From the cell containing the given text, extract its center point as (X, Y) coordinate. 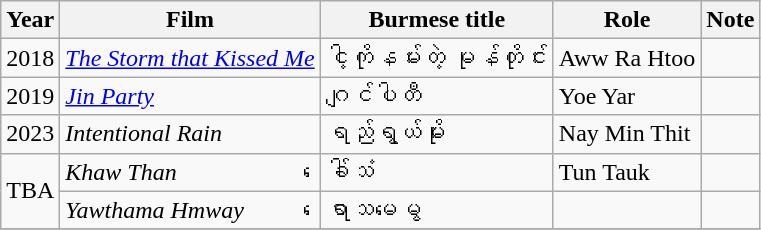
Aww Ra Htoo (627, 58)
ဂျင်ပါတီ (436, 96)
Nay Min Thit (627, 134)
TBA (30, 191)
2019 (30, 96)
Note (730, 20)
The Storm that Kissed Me (190, 58)
Khaw Than (190, 172)
Jin Party (190, 96)
2023 (30, 134)
Yawthama Hmway (190, 210)
Year (30, 20)
Burmese title (436, 20)
ရည်ရွယ်မိုး (436, 134)
ငါ့ကိုနမ်းတဲ့ မုန်တိုင်း (436, 58)
ရောသမမွေ (436, 210)
Tun Tauk (627, 172)
Film (190, 20)
Intentional Rain (190, 134)
ခေါ်သံ (436, 172)
Yoe Yar (627, 96)
2018 (30, 58)
Role (627, 20)
